Pinpoint the cell where the given text exists, returning its (X, Y) midpoint coordinate. 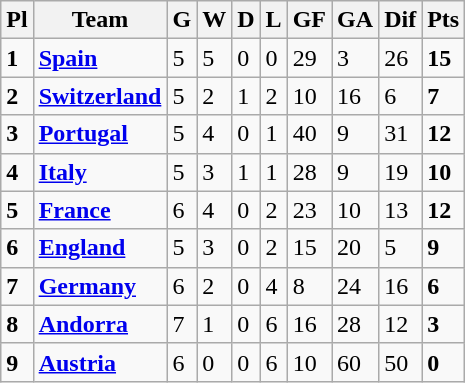
Switzerland (100, 96)
Italy (100, 172)
L (274, 20)
24 (356, 286)
13 (400, 210)
19 (400, 172)
England (100, 248)
GF (309, 20)
20 (356, 248)
Dif (400, 20)
W (214, 20)
D (246, 20)
G (182, 20)
60 (356, 362)
GA (356, 20)
29 (309, 58)
26 (400, 58)
Pts (444, 20)
40 (309, 134)
Spain (100, 58)
France (100, 210)
Andorra (100, 324)
50 (400, 362)
Germany (100, 286)
Austria (100, 362)
Portugal (100, 134)
23 (309, 210)
31 (400, 134)
Team (100, 20)
Pl (17, 20)
